Extract the [x, y] coordinate from the center of the cell holding the provided text.  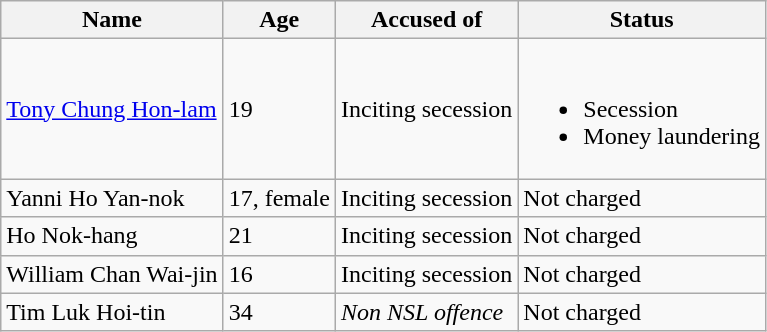
Accused of [426, 20]
Status [642, 20]
21 [279, 236]
Age [279, 20]
Tim Luk Hoi-tin [112, 312]
17, female [279, 198]
19 [279, 109]
16 [279, 274]
SecessionMoney laundering [642, 109]
Ho Nok-hang [112, 236]
Tony Chung Hon-lam [112, 109]
William Chan Wai-jin [112, 274]
Yanni Ho Yan-nok [112, 198]
Non NSL offence [426, 312]
34 [279, 312]
Name [112, 20]
